Return [X, Y] of the center of cell containing provided text 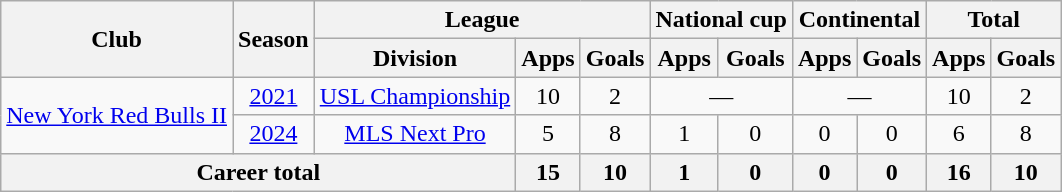
League [482, 20]
New York Red Bulls II [117, 115]
MLS Next Pro [415, 134]
2024 [273, 134]
16 [959, 172]
USL Championship [415, 96]
2021 [273, 96]
Total [994, 20]
Division [415, 58]
Continental [859, 20]
Season [273, 39]
Career total [258, 172]
5 [548, 134]
6 [959, 134]
National cup [721, 20]
Club [117, 39]
15 [548, 172]
